Pinpoint the cell where the given text exists, returning its (x, y) midpoint coordinate. 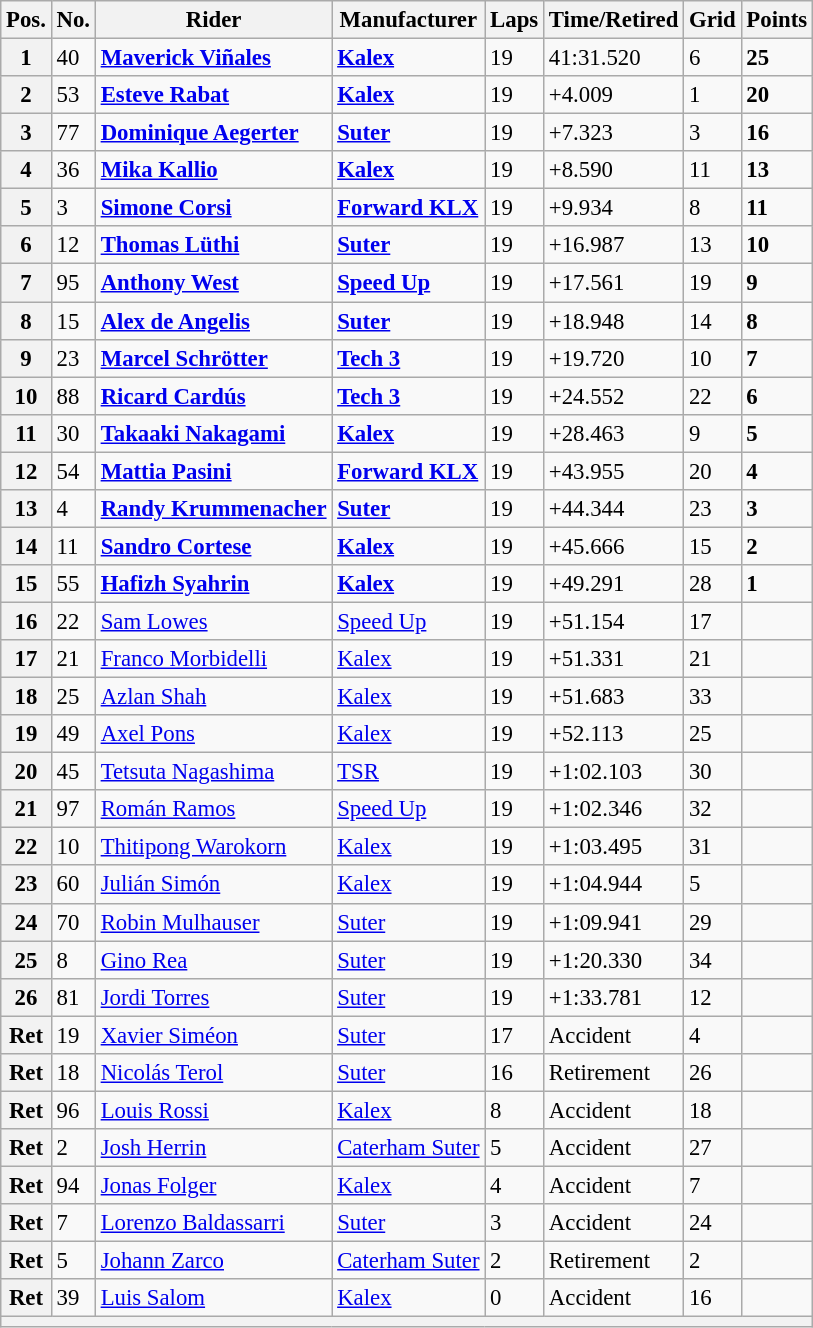
Alex de Angelis (214, 321)
55 (73, 584)
Robin Mulhauser (214, 922)
39 (73, 1298)
Julián Simón (214, 885)
40 (73, 58)
Esteve Rabat (214, 95)
Grid (712, 20)
+9.934 (614, 208)
45 (73, 772)
Dominique Aegerter (214, 133)
32 (712, 809)
+1:03.495 (614, 847)
Nicolás Terol (214, 1073)
Johann Zarco (214, 1261)
+43.955 (614, 471)
Tetsuta Nagashima (214, 772)
88 (73, 396)
+45.666 (614, 546)
Hafizh Syahrin (214, 584)
+4.009 (614, 95)
60 (73, 885)
Time/Retired (614, 20)
No. (73, 20)
0 (514, 1298)
Sam Lowes (214, 621)
Román Ramos (214, 809)
81 (73, 997)
Josh Herrin (214, 1148)
95 (73, 283)
77 (73, 133)
Thitipong Warokorn (214, 847)
+44.344 (614, 509)
+51.154 (614, 621)
Takaaki Nakagami (214, 433)
Manufacturer (408, 20)
27 (712, 1148)
Laps (514, 20)
41:31.520 (614, 58)
49 (73, 734)
Anthony West (214, 283)
Mika Kallio (214, 170)
+18.948 (614, 321)
Jordi Torres (214, 997)
+1:09.941 (614, 922)
Thomas Lüthi (214, 245)
94 (73, 1185)
Jonas Folger (214, 1185)
+24.552 (614, 396)
Luis Salom (214, 1298)
96 (73, 1110)
Sandro Cortese (214, 546)
54 (73, 471)
Ricard Cardús (214, 396)
+51.331 (614, 659)
31 (712, 847)
53 (73, 95)
Franco Morbidelli (214, 659)
+1:33.781 (614, 997)
TSR (408, 772)
Simone Corsi (214, 208)
33 (712, 697)
70 (73, 922)
+1:20.330 (614, 960)
Louis Rossi (214, 1110)
97 (73, 809)
Points (776, 20)
29 (712, 922)
+1:02.103 (614, 772)
Gino Rea (214, 960)
Rider (214, 20)
Marcel Schrötter (214, 358)
+8.590 (614, 170)
+19.720 (614, 358)
Maverick Viñales (214, 58)
36 (73, 170)
Lorenzo Baldassarri (214, 1223)
+1:02.346 (614, 809)
Xavier Siméon (214, 1035)
34 (712, 960)
28 (712, 584)
Mattia Pasini (214, 471)
Axel Pons (214, 734)
+51.683 (614, 697)
+17.561 (614, 283)
Randy Krummenacher (214, 509)
+16.987 (614, 245)
+1:04.944 (614, 885)
+49.291 (614, 584)
Azlan Shah (214, 697)
+7.323 (614, 133)
+52.113 (614, 734)
Pos. (26, 20)
+28.463 (614, 433)
